Provide the (x, y) coordinate of the cell's center where the given text is located.  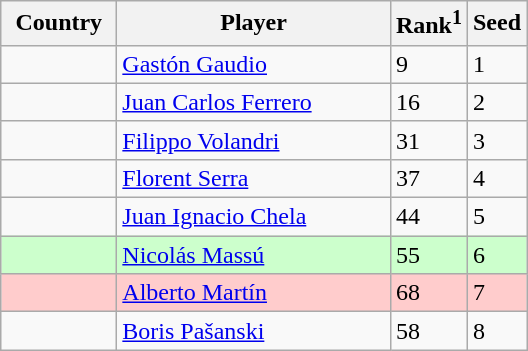
8 (496, 331)
Seed (496, 24)
2 (496, 102)
68 (428, 293)
Juan Ignacio Chela (254, 217)
31 (428, 140)
Nicolás Massú (254, 255)
3 (496, 140)
Alberto Martín (254, 293)
44 (428, 217)
9 (428, 64)
Filippo Volandri (254, 140)
Juan Carlos Ferrero (254, 102)
Player (254, 24)
58 (428, 331)
1 (496, 64)
37 (428, 178)
Boris Pašanski (254, 331)
7 (496, 293)
6 (496, 255)
Florent Serra (254, 178)
55 (428, 255)
16 (428, 102)
Country (59, 24)
4 (496, 178)
5 (496, 217)
Rank1 (428, 24)
Gastón Gaudio (254, 64)
